Pinpoint the cell where the given text exists, returning its (X, Y) midpoint coordinate. 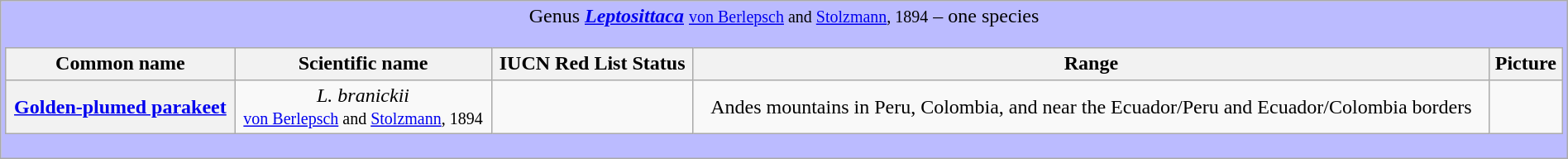
Range (1092, 64)
Picture (1526, 64)
Scientific name (363, 64)
Golden-plumed parakeet (121, 106)
IUCN Red List Status (592, 64)
L. branickii von Berlepsch and Stolzmann, 1894 (363, 106)
Andes mountains in Peru, Colombia, and near the Ecuador/Peru and Ecuador/Colombia borders (1092, 106)
Common name (121, 64)
